Pinpoint the cell where the given text exists, returning its (x, y) midpoint coordinate. 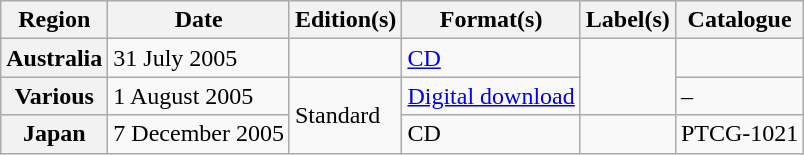
7 December 2005 (199, 134)
Digital download (491, 96)
Label(s) (628, 20)
31 July 2005 (199, 58)
Edition(s) (345, 20)
1 August 2005 (199, 96)
Catalogue (739, 20)
– (739, 96)
Date (199, 20)
Standard (345, 115)
Japan (54, 134)
Australia (54, 58)
Format(s) (491, 20)
PTCG-1021 (739, 134)
Region (54, 20)
Various (54, 96)
